Identify which cell holds the provided text, then report its (X, Y) central coordinate. 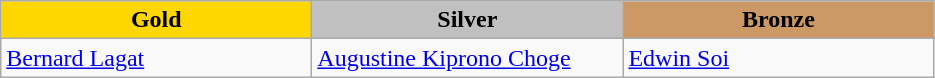
Silver (468, 20)
Edwin Soi (778, 58)
Bronze (778, 20)
Augustine Kiprono Choge (468, 58)
Bernard Lagat (156, 58)
Gold (156, 20)
